Return the [X, Y] coordinate for the center point of the cell that contains the specified text.  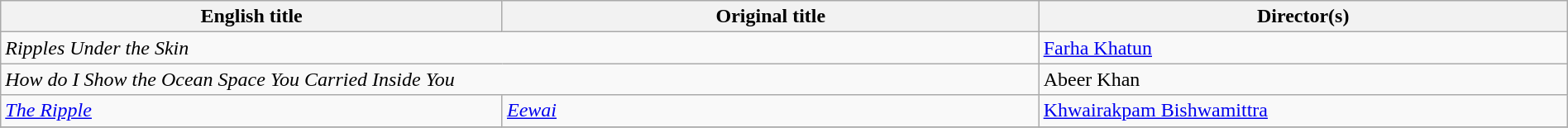
The Ripple [251, 111]
Eewai [771, 111]
English title [251, 17]
Abeer Khan [1303, 79]
Ripples Under the Skin [519, 48]
Farha Khatun [1303, 48]
Original title [771, 17]
How do I Show the Ocean Space You Carried Inside You [519, 79]
Khwairakpam Bishwamittra [1303, 111]
Director(s) [1303, 17]
